From the cell containing the given text, extract its center point as [X, Y] coordinate. 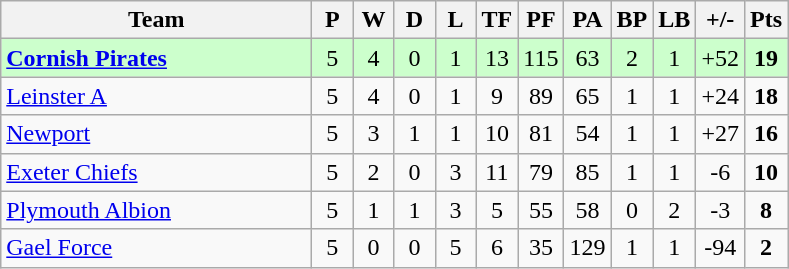
81 [541, 134]
Pts [766, 20]
-3 [720, 210]
11 [497, 172]
Cornish Pirates [156, 58]
65 [588, 96]
18 [766, 96]
13 [497, 58]
55 [541, 210]
+27 [720, 134]
Newport [156, 134]
PA [588, 20]
8 [766, 210]
TF [497, 20]
35 [541, 248]
Exeter Chiefs [156, 172]
-6 [720, 172]
89 [541, 96]
PF [541, 20]
85 [588, 172]
L [456, 20]
P [332, 20]
Leinster A [156, 96]
+52 [720, 58]
129 [588, 248]
-94 [720, 248]
D [414, 20]
79 [541, 172]
58 [588, 210]
LB [674, 20]
6 [497, 248]
115 [541, 58]
Plymouth Albion [156, 210]
Team [156, 20]
19 [766, 58]
+/- [720, 20]
W [374, 20]
63 [588, 58]
9 [497, 96]
54 [588, 134]
16 [766, 134]
Gael Force [156, 248]
BP [632, 20]
+24 [720, 96]
